Determine the (X, Y) coordinate at the center of the cell enclosing the given text.  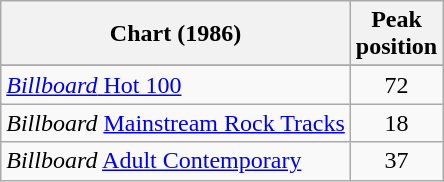
Billboard Adult Contemporary (176, 161)
Billboard Mainstream Rock Tracks (176, 123)
Billboard Hot 100 (176, 85)
72 (396, 85)
18 (396, 123)
37 (396, 161)
Peakposition (396, 34)
Chart (1986) (176, 34)
